Determine the [X, Y] coordinate at the center of the cell enclosing the given text.  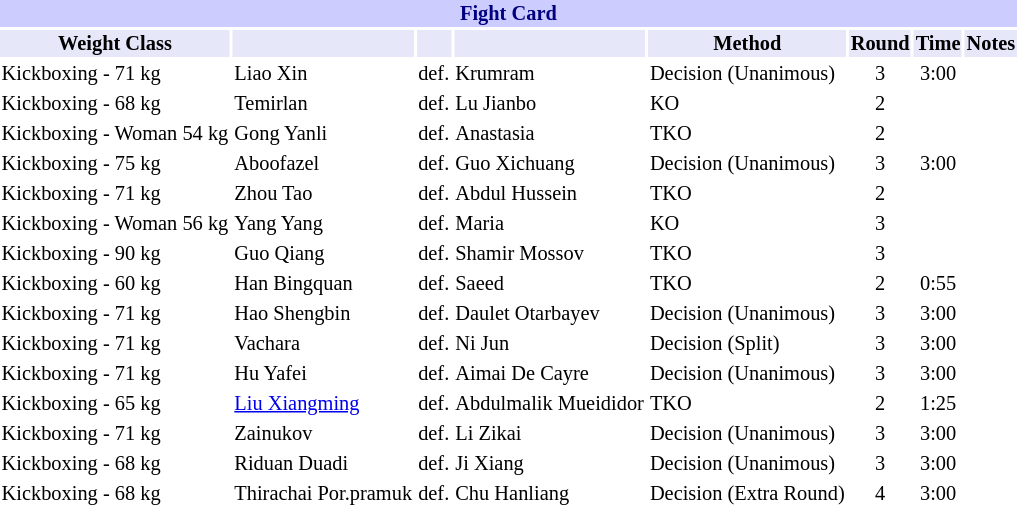
Riduan Duadi [324, 464]
Round [880, 44]
Kickboxing - Woman 56 kg [115, 224]
Ni Jun [550, 344]
Liao Xin [324, 74]
Notes [991, 44]
Time [938, 44]
Zhou Tao [324, 194]
Kickboxing - Woman 54 kg [115, 134]
0:55 [938, 284]
Method [747, 44]
Maria [550, 224]
Abdulmalik Mueididor [550, 404]
Fight Card [508, 14]
Abdul Hussein [550, 194]
Vachara [324, 344]
Yang Yang [324, 224]
Weight Class [115, 44]
Ji Xiang [550, 464]
Kickboxing - 90 kg [115, 254]
Kickboxing - 65 kg [115, 404]
Zainukov [324, 434]
Hao Shengbin [324, 314]
Guo Qiang [324, 254]
Hu Yafei [324, 374]
Aboofazel [324, 164]
Decision (Split) [747, 344]
1:25 [938, 404]
Liu Xiangming [324, 404]
Guo Xichuang [550, 164]
Daulet Otarbayev [550, 314]
Li Zikai [550, 434]
Aimai De Cayre [550, 374]
Temirlan [324, 104]
Krumram [550, 74]
Kickboxing - 75 kg [115, 164]
Anastasia [550, 134]
Lu Jianbo [550, 104]
Kickboxing - 60 kg [115, 284]
Gong Yanli [324, 134]
Han Bingquan [324, 284]
Shamir Mossov [550, 254]
Saeed [550, 284]
